Find where the given text appears and provide that cell's center as [x, y] coordinate. 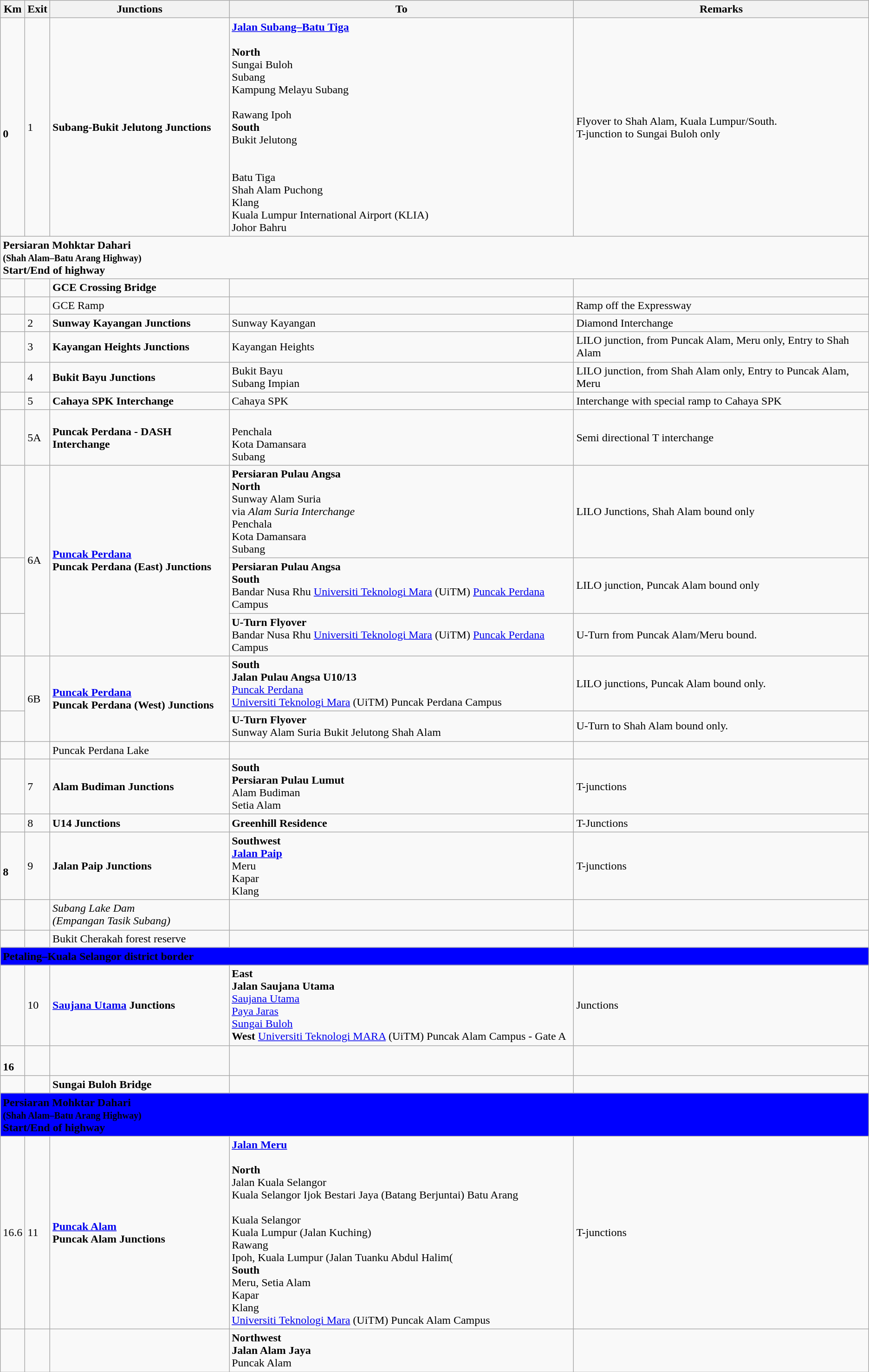
PenchalaKota DamansaraSubang [402, 437]
Petaling–Kuala Selangor district border [434, 956]
Interchange with special ramp to Cahaya SPK [721, 401]
LILO junction, from Puncak Alam, Meru only, Entry to Shah Alam [721, 347]
LILO junctions, Puncak Alam bound only. [721, 684]
Puncak Perdana - DASH Interchange [140, 437]
Puncak Perdana Lake [140, 750]
Bukit Bayu Subang Impian [402, 377]
Persiaran Pulau AngsaNorthSunway Alam Suria via Alam Suria Interchange PenchalaKota DamansaraSubang [402, 511]
5 [38, 401]
Jalan Paip Junctions [140, 866]
Flyover to Shah Alam, Kuala Lumpur/South.T-junction to Sungai Buloh only [721, 127]
6A [38, 560]
Semi directional T interchange [721, 437]
Kayangan Heights [402, 347]
LILO junction, from Shah Alam only, Entry to Puncak Alam, Meru [721, 377]
EastJalan Saujana UtamaSaujana Utama Paya Jaras Sungai BulohWest Universiti Teknologi MARA (UiTM) Puncak Alam Campus - Gate A [402, 1005]
3 [38, 347]
Diamond Interchange [721, 323]
Subang Lake Dam(Empangan Tasik Subang) [140, 915]
7 [38, 787]
11 [38, 1232]
U-Turn FlyoverSunway Alam Suria Bukit Jelutong Shah Alam [402, 727]
U14 Junctions [140, 823]
U-Turn to Shah Alam bound only. [721, 727]
1 [38, 127]
16.6 [13, 1232]
Cahaya SPK [402, 401]
Greenhill Residence [402, 823]
2 [38, 323]
9 [38, 866]
Ramp off the Expressway [721, 305]
Kayangan Heights Junctions [140, 347]
Remarks [721, 9]
5A [38, 437]
Saujana Utama Junctions [140, 1005]
Exit [38, 9]
Cahaya SPK Interchange [140, 401]
Subang-Bukit Jelutong Junctions [140, 127]
T-Junctions [721, 823]
SouthJalan Pulau Angsa U10/13Puncak PerdanaUniversiti Teknologi Mara (UiTM) Puncak Perdana Campus [402, 684]
Persiaran Pulau AngsaSouthBandar Nusa Rhu Universiti Teknologi Mara (UiTM) Puncak Perdana Campus [402, 586]
U-Turn FlyoverBandar Nusa Rhu Universiti Teknologi Mara (UiTM) Puncak Perdana Campus [402, 635]
NorthwestJalan Alam JayaPuncak Alam [402, 1350]
4 [38, 377]
6B [38, 699]
LILO Junctions, Shah Alam bound only [721, 511]
Bukit Cherakah forest reserve [140, 939]
Puncak AlamPuncak Alam Junctions [140, 1232]
Puncak PerdanaPuncak Perdana (East) Junctions [140, 560]
SouthwestJalan PaipMeruKapar Klang [402, 866]
Alam Budiman Junctions [140, 787]
Sunway Kayangan [402, 323]
10 [38, 1005]
Puncak PerdanaPuncak Perdana (West) Junctions [140, 699]
Sungai Buloh Bridge [140, 1084]
Bukit Bayu Junctions [140, 377]
LILO junction, Puncak Alam bound only [721, 586]
16 [13, 1061]
Sunway Kayangan Junctions [140, 323]
To [402, 9]
U-Turn from Puncak Alam/Meru bound. [721, 635]
GCE Ramp [140, 305]
GCE Crossing Bridge [140, 288]
Km [13, 9]
0 [13, 127]
SouthPersiaran Pulau LumutAlam BudimanSetia Alam [402, 787]
